Identify which cell holds the provided text, then report its (x, y) central coordinate. 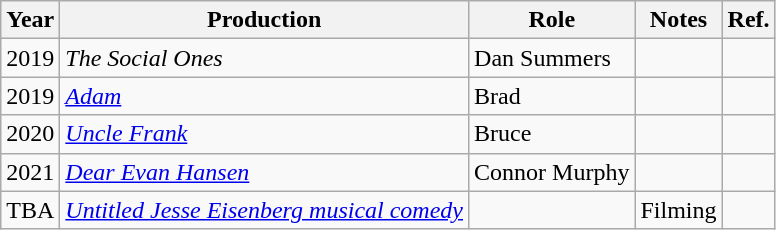
Year (30, 20)
Adam (264, 96)
Role (552, 20)
Bruce (552, 134)
TBA (30, 210)
Production (264, 20)
2021 (30, 172)
Brad (552, 96)
2020 (30, 134)
Ref. (748, 20)
Untitled Jesse Eisenberg musical comedy (264, 210)
Uncle Frank (264, 134)
Connor Murphy (552, 172)
Dear Evan Hansen (264, 172)
Notes (678, 20)
The Social Ones (264, 58)
Filming (678, 210)
Dan Summers (552, 58)
